Pinpoint the cell where the given text exists, returning its (X, Y) midpoint coordinate. 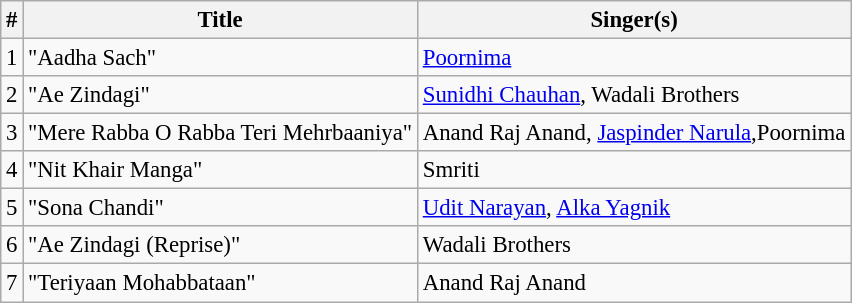
"Teriyaan Mohabbataan" (220, 283)
Wadali Brothers (634, 245)
6 (12, 245)
"Sona Chandi" (220, 208)
3 (12, 133)
Title (220, 20)
Sunidhi Chauhan, Wadali Brothers (634, 95)
5 (12, 208)
Udit Narayan, Alka Yagnik (634, 208)
7 (12, 283)
"Mere Rabba O Rabba Teri Mehrbaaniya" (220, 133)
Poornima (634, 58)
1 (12, 58)
"Aadha Sach" (220, 58)
Anand Raj Anand (634, 283)
"Ae Zindagi" (220, 95)
Smriti (634, 170)
"Ae Zindagi (Reprise)" (220, 245)
4 (12, 170)
# (12, 20)
Singer(s) (634, 20)
"Nit Khair Manga" (220, 170)
2 (12, 95)
Anand Raj Anand, Jaspinder Narula,Poornima (634, 133)
